Pinpoint the cell where the given text exists, returning its (X, Y) midpoint coordinate. 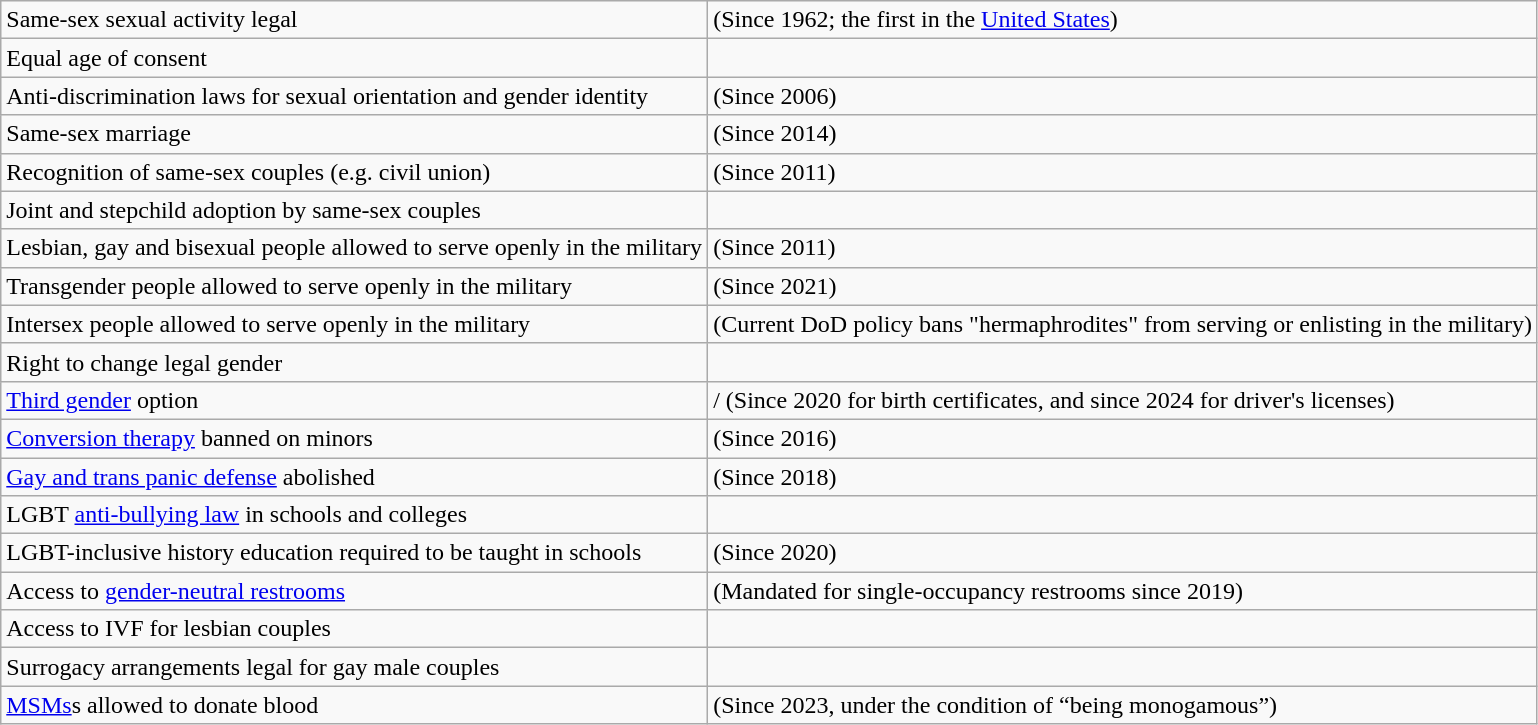
Surrogacy arrangements legal for gay male couples (354, 667)
LGBT-inclusive history education required to be taught in schools (354, 553)
/ (Since 2020 for birth certificates, and since 2024 for driver's licenses) (1123, 400)
(Mandated for single-occupancy restrooms since 2019) (1123, 591)
Transgender people allowed to serve openly in the military (354, 286)
(Current DoD policy bans "hermaphrodites" from serving or enlisting in the military) (1123, 324)
(Since 2020) (1123, 553)
Anti-discrimination laws for sexual orientation and gender identity (354, 96)
Same-sex marriage (354, 134)
Same-sex sexual activity legal (354, 20)
(Since 2021) (1123, 286)
Access to IVF for lesbian couples (354, 629)
Lesbian, gay and bisexual people allowed to serve openly in the military (354, 248)
Joint and stepchild adoption by same-sex couples (354, 210)
Right to change legal gender (354, 362)
Gay and trans panic defense abolished (354, 477)
LGBT anti-bullying law in schools and colleges (354, 515)
Intersex people allowed to serve openly in the military (354, 324)
(Since 2014) (1123, 134)
Third gender option (354, 400)
MSMss allowed to donate blood (354, 705)
Equal age of consent (354, 58)
(Since 2023, under the condition of “being monogamous”) (1123, 705)
(Since 1962; the first in the United States) (1123, 20)
Access to gender-neutral restrooms (354, 591)
(Since 2018) (1123, 477)
(Since 2006) (1123, 96)
(Since 2016) (1123, 438)
Recognition of same-sex couples (e.g. civil union) (354, 172)
Conversion therapy banned on minors (354, 438)
